Extract the (x, y) coordinate from the center of the cell holding the provided text.  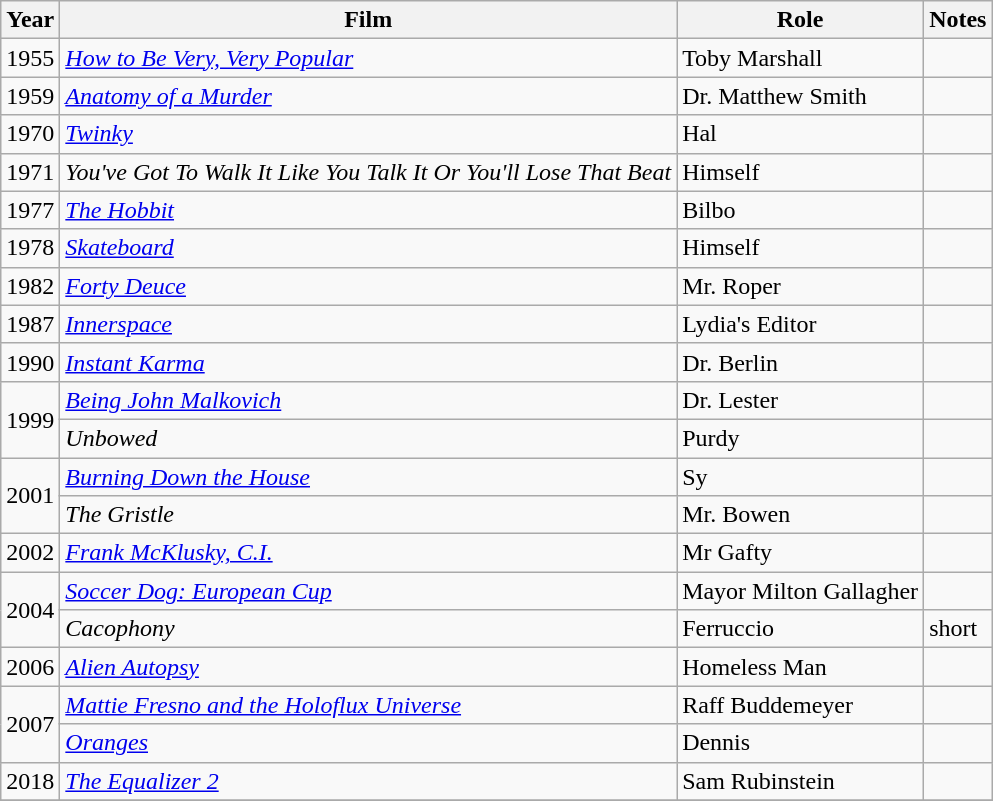
Alien Autopsy (368, 667)
Oranges (368, 743)
Homeless Man (800, 667)
Dr. Lester (800, 400)
Skateboard (368, 248)
1977 (30, 210)
2002 (30, 553)
Mattie Fresno and the Holoflux Universe (368, 705)
Dennis (800, 743)
1955 (30, 58)
Mr. Bowen (800, 515)
Burning Down the House (368, 477)
Purdy (800, 438)
2004 (30, 610)
1959 (30, 96)
1970 (30, 134)
The Gristle (368, 515)
Frank McKlusky, C.I. (368, 553)
Year (30, 20)
1982 (30, 286)
Dr. Matthew Smith (800, 96)
Lydia's Editor (800, 324)
2001 (30, 496)
Raff Buddemeyer (800, 705)
Anatomy of a Murder (368, 96)
Forty Deuce (368, 286)
Twinky (368, 134)
Mayor Milton Gallagher (800, 591)
Being John Malkovich (368, 400)
1999 (30, 419)
Film (368, 20)
1971 (30, 172)
Hal (800, 134)
Soccer Dog: European Cup (368, 591)
2018 (30, 781)
You've Got To Walk It Like You Talk It Or You'll Lose That Beat (368, 172)
Cacophony (368, 629)
How to Be Very, Very Popular (368, 58)
Toby Marshall (800, 58)
Ferruccio (800, 629)
1990 (30, 362)
Mr. Roper (800, 286)
Dr. Berlin (800, 362)
Instant Karma (368, 362)
Mr Gafty (800, 553)
Sy (800, 477)
short (958, 629)
Sam Rubinstein (800, 781)
Innerspace (368, 324)
2007 (30, 724)
Unbowed (368, 438)
2006 (30, 667)
1987 (30, 324)
Notes (958, 20)
Role (800, 20)
The Equalizer 2 (368, 781)
Bilbo (800, 210)
1978 (30, 248)
The Hobbit (368, 210)
